Extract the [x, y] coordinate from the center of the cell holding the provided text.  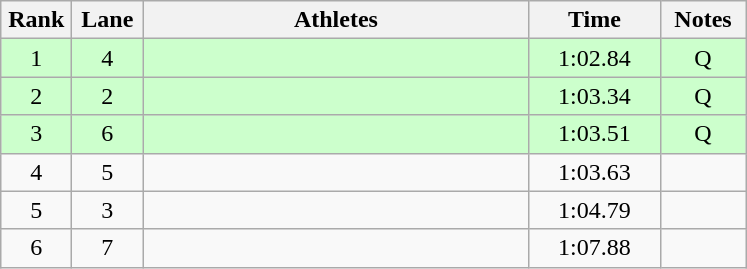
1:02.84 [594, 58]
Notes [703, 20]
Athletes [336, 20]
1:04.79 [594, 210]
Lane [108, 20]
Time [594, 20]
1:03.34 [594, 96]
1 [36, 58]
7 [108, 248]
1:03.51 [594, 134]
1:03.63 [594, 172]
1:07.88 [594, 248]
Rank [36, 20]
